Identify which cell holds the provided text, then report its (X, Y) central coordinate. 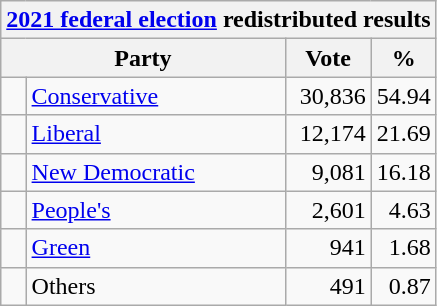
Vote (328, 58)
491 (328, 286)
Others (156, 286)
9,081 (328, 172)
12,174 (328, 134)
Party (143, 58)
% (404, 58)
Green (156, 248)
New Democratic (156, 172)
30,836 (328, 96)
2021 federal election redistributed results (218, 20)
16.18 (404, 172)
Liberal (156, 134)
Conservative (156, 96)
54.94 (404, 96)
People's (156, 210)
21.69 (404, 134)
1.68 (404, 248)
941 (328, 248)
4.63 (404, 210)
0.87 (404, 286)
2,601 (328, 210)
